Capture the cell that displays the provided text and extract its [x, y] central coordinate. 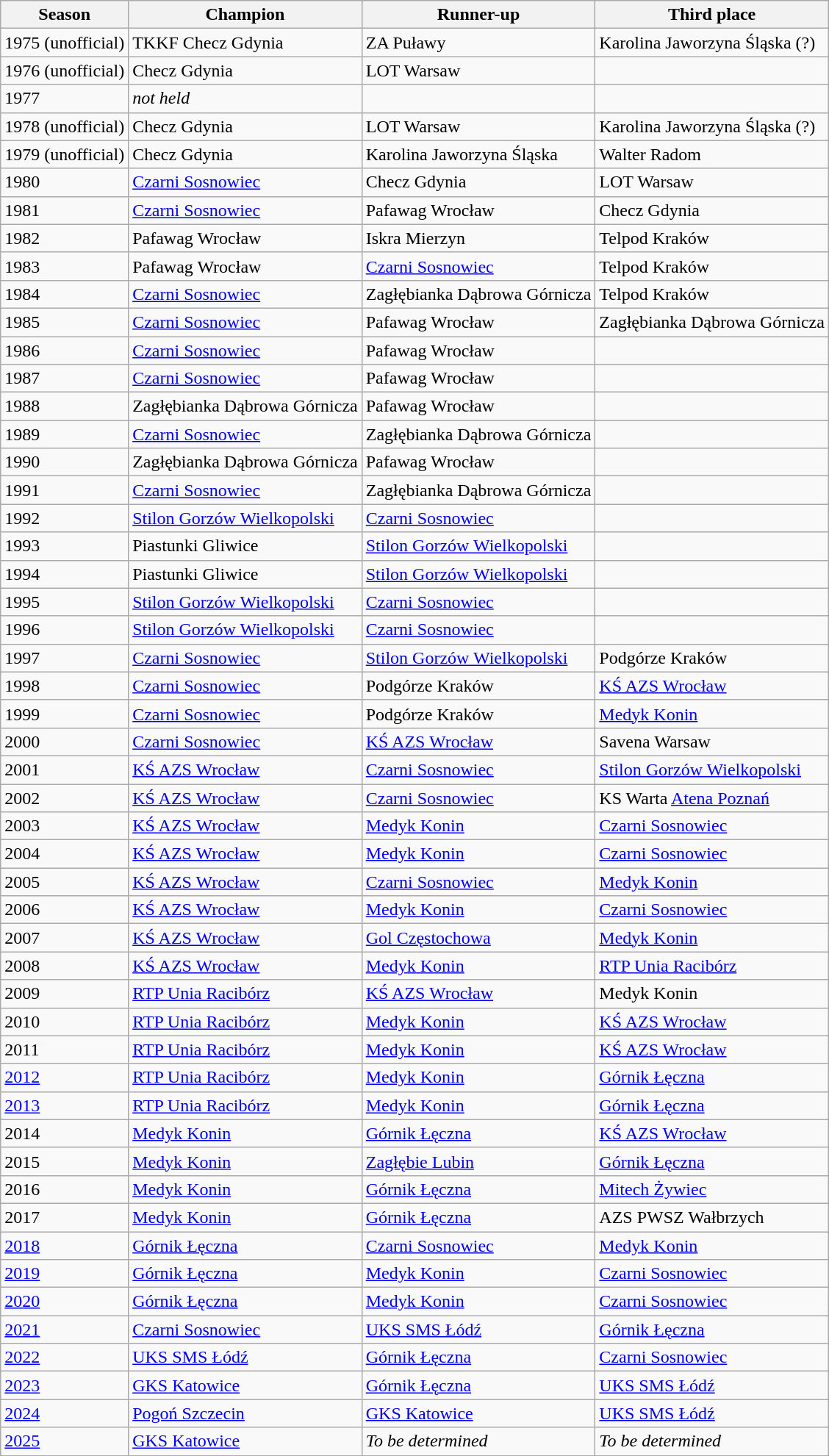
Season [65, 15]
AZS PWSZ Wałbrzych [712, 1217]
Pogoń Szczecin [245, 1413]
1999 [65, 714]
2021 [65, 1330]
1982 [65, 238]
not held [245, 98]
2002 [65, 797]
Third place [712, 15]
2011 [65, 1050]
TKKF Checz Gdynia [245, 43]
2018 [65, 1246]
1978 (unofficial) [65, 126]
Runner-up [478, 15]
Walter Radom [712, 154]
Iskra Mierzyn [478, 238]
2017 [65, 1217]
2000 [65, 742]
2010 [65, 1022]
1981 [65, 210]
1977 [65, 98]
1984 [65, 294]
1975 (unofficial) [65, 43]
2016 [65, 1189]
1976 (unofficial) [65, 71]
1990 [65, 462]
ZA Puławy [478, 43]
1980 [65, 182]
1998 [65, 686]
Gol Częstochowa [478, 938]
2007 [65, 938]
Champion [245, 15]
1993 [65, 546]
2023 [65, 1385]
2022 [65, 1358]
Savena Warsaw [712, 742]
1986 [65, 351]
1995 [65, 602]
1997 [65, 658]
2024 [65, 1413]
2014 [65, 1133]
2012 [65, 1077]
2003 [65, 826]
1996 [65, 630]
Karolina Jaworzyna Śląska [478, 154]
2008 [65, 966]
Zagłębie Lubin [478, 1161]
2019 [65, 1274]
1991 [65, 490]
2013 [65, 1105]
KS Warta Atena Poznań [712, 797]
1987 [65, 379]
1979 (unofficial) [65, 154]
2001 [65, 770]
2020 [65, 1302]
1994 [65, 574]
1988 [65, 406]
1985 [65, 322]
2025 [65, 1441]
2015 [65, 1161]
2004 [65, 854]
2005 [65, 882]
2009 [65, 994]
1992 [65, 518]
2006 [65, 910]
1989 [65, 434]
Mitech Żywiec [712, 1189]
1983 [65, 266]
